Return (x, y) of the center of cell containing provided text 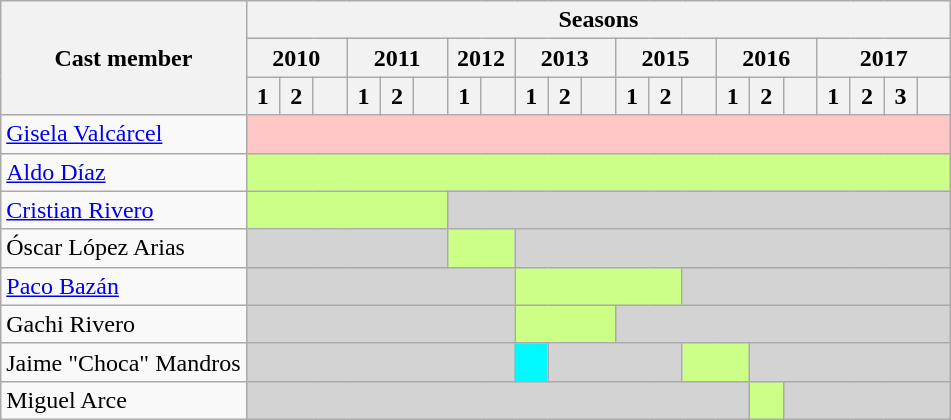
2016 (766, 58)
Jaime "Choca" Mandros (124, 362)
2011 (398, 58)
Gachi Rivero (124, 324)
Seasons (598, 20)
Gisela Valcárcel (124, 134)
2017 (884, 58)
Miguel Arce (124, 400)
2015 (666, 58)
Cristian Rivero (124, 210)
2010 (296, 58)
Óscar López Arias (124, 248)
3 (901, 96)
Cast member (124, 58)
Aldo Díaz (124, 172)
Paco Bazán (124, 286)
2012 (480, 58)
2013 (566, 58)
